Locate the cell with the specified text and output its (X, Y) center coordinate. 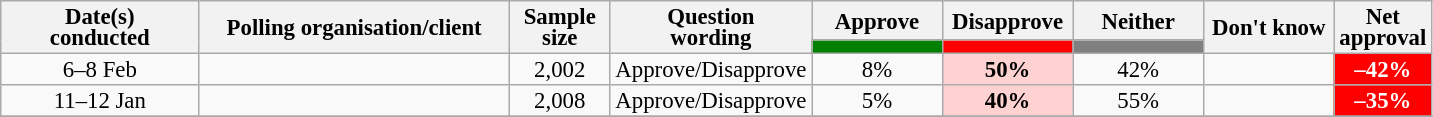
Neither (1138, 20)
40% (1008, 101)
2,002 (560, 70)
11–12 Jan (100, 101)
2,008 (560, 101)
Date(s)conducted (100, 28)
50% (1008, 70)
Net approval (1383, 28)
–35% (1383, 101)
Disapprove (1008, 20)
42% (1138, 70)
Questionwording (711, 28)
–42% (1383, 70)
8% (878, 70)
5% (878, 101)
Approve (878, 20)
Polling organisation/client (354, 28)
Sample size (560, 28)
Don't know (1268, 28)
6–8 Feb (100, 70)
55% (1138, 101)
